From the cell containing the given text, extract its center point as [X, Y] coordinate. 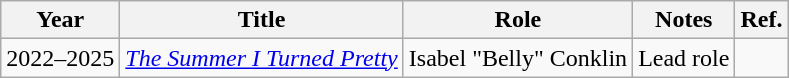
Notes [684, 20]
Year [60, 20]
Isabel "Belly" Conklin [518, 58]
2022–2025 [60, 58]
The Summer I Turned Pretty [262, 58]
Role [518, 20]
Title [262, 20]
Lead role [684, 58]
Ref. [762, 20]
